Provide the [x, y] coordinate of the cell's center where the given text is located.  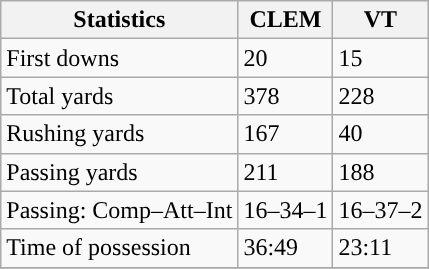
First downs [120, 58]
Time of possession [120, 248]
Passing: Comp–Att–Int [120, 210]
228 [380, 96]
CLEM [286, 20]
188 [380, 172]
Total yards [120, 96]
Rushing yards [120, 134]
167 [286, 134]
211 [286, 172]
Statistics [120, 20]
Passing yards [120, 172]
378 [286, 96]
15 [380, 58]
16–34–1 [286, 210]
20 [286, 58]
VT [380, 20]
40 [380, 134]
16–37–2 [380, 210]
23:11 [380, 248]
36:49 [286, 248]
